Search for the cell housing the specified text and yield its [x, y] center coordinate. 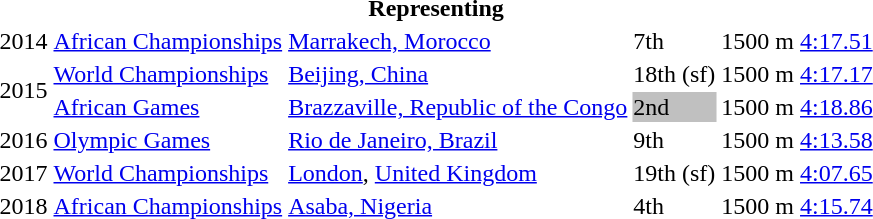
Rio de Janeiro, Brazil [458, 140]
Marrakech, Morocco [458, 41]
Brazzaville, Republic of the Congo [458, 107]
2nd [674, 107]
9th [674, 140]
18th (sf) [674, 74]
Beijing, China [458, 74]
African Championships [168, 41]
Olympic Games [168, 140]
London, United Kingdom [458, 173]
African Games [168, 107]
7th [674, 41]
19th (sf) [674, 173]
